Pinpoint the cell where the given text exists, returning its [X, Y] midpoint coordinate. 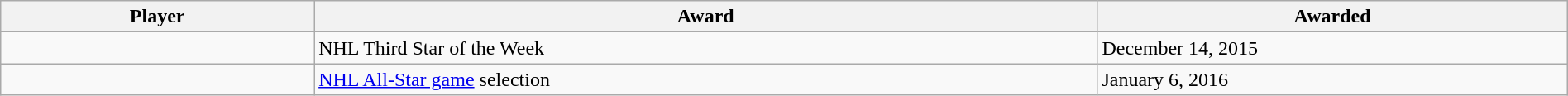
NHL All-Star game selection [706, 79]
NHL Third Star of the Week [706, 48]
January 6, 2016 [1332, 79]
December 14, 2015 [1332, 48]
Player [157, 17]
Award [706, 17]
Awarded [1332, 17]
